From the cell containing the given text, extract its center point as (x, y) coordinate. 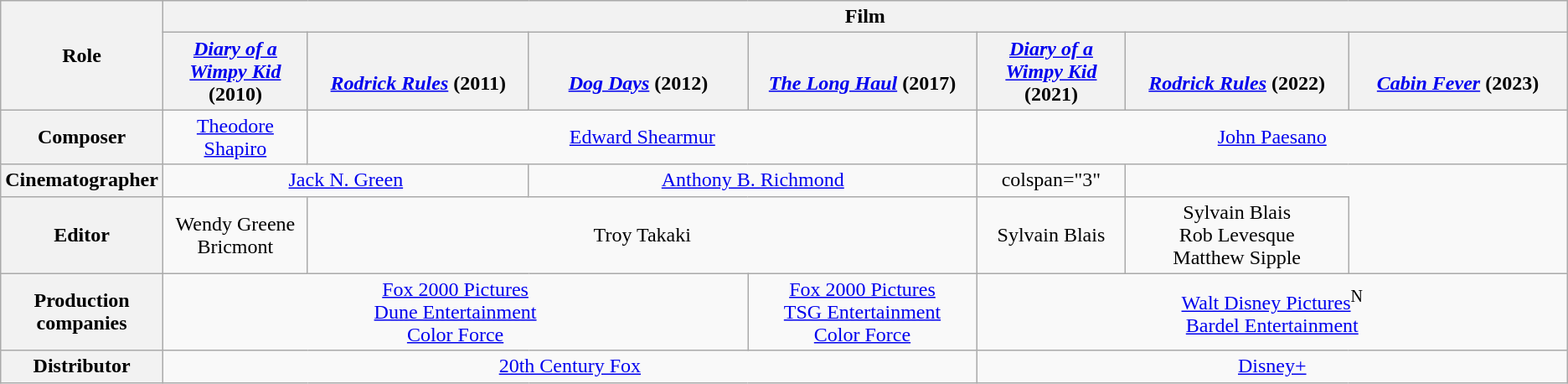
Edward Shearmur (642, 138)
Fox 2000 PicturesTSG EntertainmentColor Force (863, 312)
Jack N. Green (345, 180)
Diary of a Wimpy Kid (2010) (235, 71)
The Long Haul (2017) (863, 71)
Wendy Greene Bricmont (235, 235)
Role (82, 55)
Disney+ (1271, 366)
Sylvain BlaisRob LevesqueMatthew Sipple (1237, 235)
20th Century Fox (570, 366)
Anthony B. Richmond (752, 180)
Rodrick Rules (2022) (1237, 71)
Fox 2000 PicturesDune EntertainmentColor Force (455, 312)
Editor (82, 235)
colspan="3" (1050, 180)
Diary of a Wimpy Kid (2021) (1050, 71)
Composer (82, 138)
Rodrick Rules (2011) (418, 71)
Dog Days (2012) (638, 71)
Sylvain Blais (1050, 235)
Distributor (82, 366)
John Paesano (1271, 138)
Troy Takaki (642, 235)
Cabin Fever (2023) (1457, 71)
Production companies (82, 312)
Theodore Shapiro (235, 138)
Walt Disney PicturesNBardel Entertainment (1271, 312)
Cinematographer (82, 180)
Film (864, 17)
